Capture the cell that displays the provided text and extract its [X, Y] central coordinate. 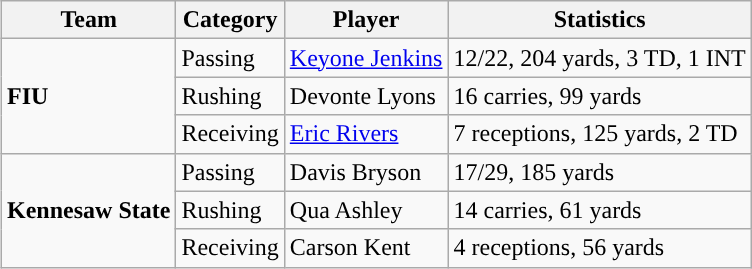
Player [366, 20]
Kennesaw State [89, 210]
Qua Ashley [366, 210]
FIU [89, 96]
Davis Bryson [366, 172]
Carson Kent [366, 248]
Keyone Jenkins [366, 58]
7 receptions, 125 yards, 2 TD [600, 134]
Devonte Lyons [366, 96]
Team [89, 20]
Statistics [600, 20]
14 carries, 61 yards [600, 210]
4 receptions, 56 yards [600, 248]
Eric Rivers [366, 134]
16 carries, 99 yards [600, 96]
12/22, 204 yards, 3 TD, 1 INT [600, 58]
Category [230, 20]
17/29, 185 yards [600, 172]
